Detect which cell encompasses the target text, then output its (X, Y) center coordinate. 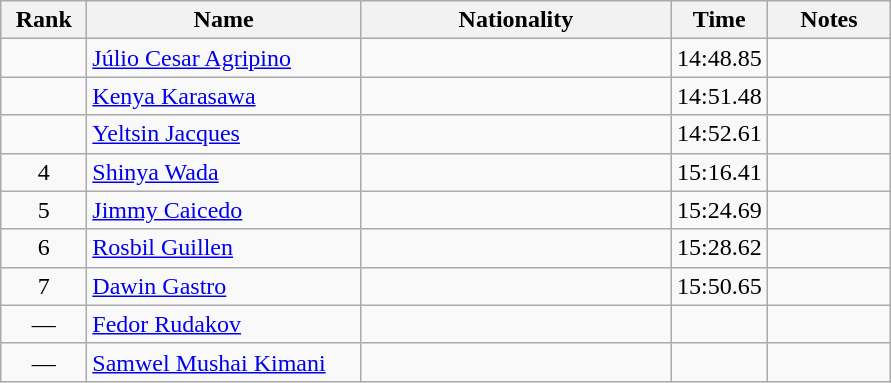
Nationality (516, 20)
14:48.85 (719, 58)
5 (44, 210)
Rank (44, 20)
15:28.62 (719, 248)
6 (44, 248)
7 (44, 286)
14:51.48 (719, 96)
Kenya Karasawa (224, 96)
Samwel Mushai Kimani (224, 362)
Júlio Cesar Agripino (224, 58)
Rosbil Guillen (224, 248)
14:52.61 (719, 134)
Notes (829, 20)
Jimmy Caicedo (224, 210)
4 (44, 172)
Dawin Gastro (224, 286)
Fedor Rudakov (224, 324)
Shinya Wada (224, 172)
Time (719, 20)
Yeltsin Jacques (224, 134)
15:16.41 (719, 172)
15:50.65 (719, 286)
Name (224, 20)
15:24.69 (719, 210)
